Return (X, Y) of the center of cell containing provided text 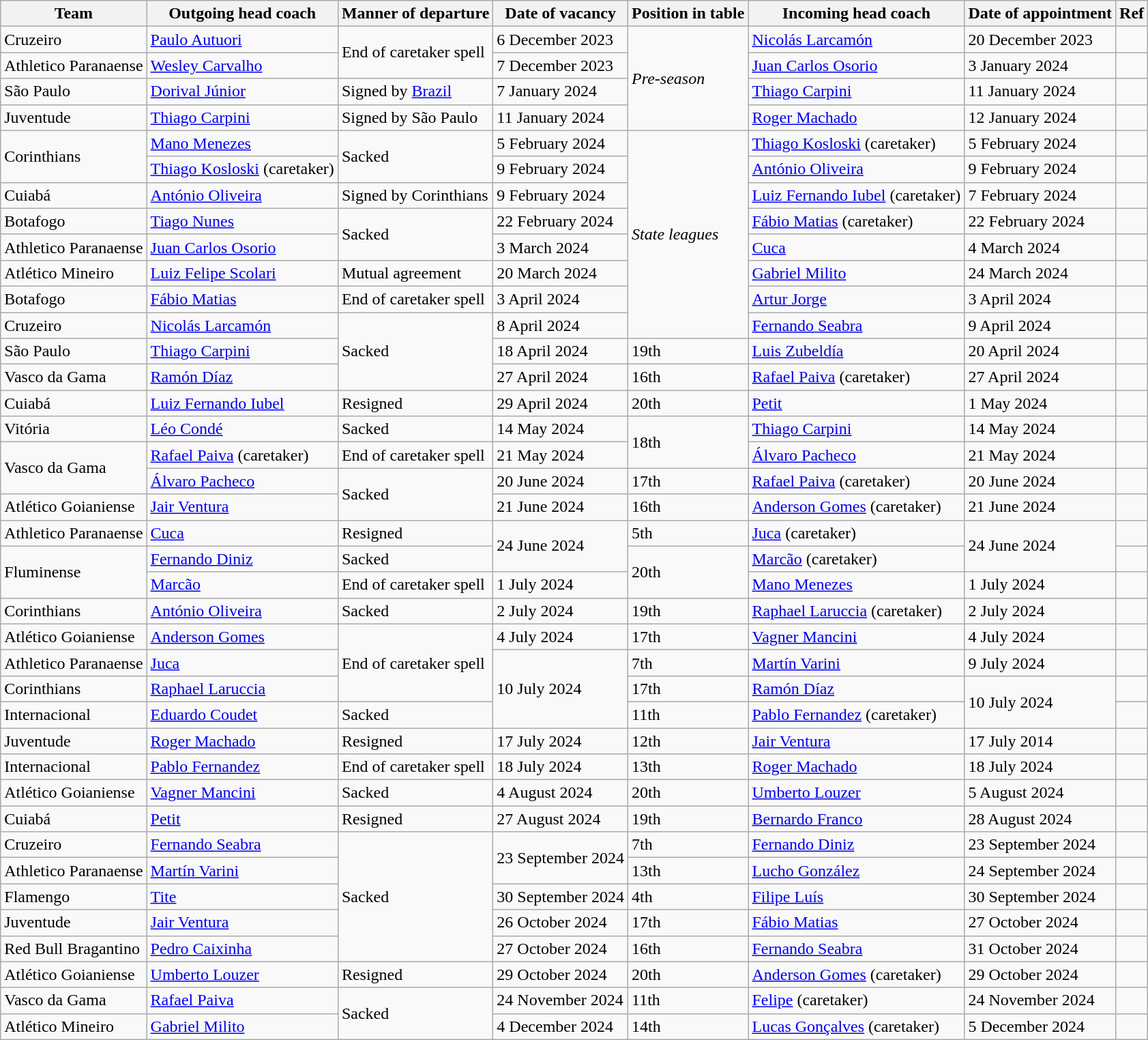
5 December 2024 (1040, 1026)
Raphael Laruccia (242, 689)
24 September 2024 (1040, 871)
Felipe (caretaker) (857, 1000)
Dorival Júnior (242, 91)
Pablo Fernandez (caretaker) (857, 714)
Marcão (242, 585)
9 July 2024 (1040, 663)
Juca (caretaker) (857, 533)
Luis Zubeldía (857, 351)
4th (688, 897)
Mutual agreement (415, 273)
Pre-season (688, 78)
Pedro Caixinha (242, 949)
Rafael Paiva (242, 1000)
Wesley Carvalho (242, 66)
Date of appointment (1040, 14)
Pablo Fernandez (242, 767)
Signed by Corinthians (415, 195)
20 March 2024 (561, 273)
Signed by São Paulo (415, 117)
6 December 2023 (561, 40)
Incoming head coach (857, 14)
Juca (242, 663)
17 July 2014 (1040, 740)
7 January 2024 (561, 91)
Red Bull Bragantino (74, 949)
29 April 2024 (561, 403)
Eduardo Coudet (242, 714)
Signed by Brazil (415, 91)
Marcão (caretaker) (857, 559)
Anderson Gomes (242, 637)
3 January 2024 (1040, 66)
3 March 2024 (561, 247)
7 December 2023 (561, 66)
Raphael Laruccia (caretaker) (857, 611)
20 December 2023 (1040, 40)
12 January 2024 (1040, 117)
Manner of departure (415, 14)
Bernardo Franco (857, 819)
20 April 2024 (1040, 351)
4 December 2024 (561, 1026)
Date of vacancy (561, 14)
31 October 2024 (1040, 949)
4 March 2024 (1040, 247)
18th (688, 442)
Luiz Fernando Iubel (242, 403)
1 May 2024 (1040, 403)
Filipe Luís (857, 897)
Ref (1132, 14)
4 August 2024 (561, 793)
Paulo Autuori (242, 40)
Léo Condé (242, 429)
Luiz Fernando Iubel (caretaker) (857, 195)
Flamengo (74, 897)
24 March 2024 (1040, 273)
26 October 2024 (561, 923)
14th (688, 1026)
Lucas Gonçalves (caretaker) (857, 1026)
Lucho González (857, 871)
18 April 2024 (561, 351)
Tite (242, 897)
7 February 2024 (1040, 195)
12th (688, 740)
State leagues (688, 234)
9 April 2024 (1040, 326)
Fábio Matias (caretaker) (857, 221)
5 August 2024 (1040, 793)
5th (688, 533)
Position in table (688, 14)
17 July 2024 (561, 740)
Team (74, 14)
Artur Jorge (857, 299)
Luiz Felipe Scolari (242, 273)
Tiago Nunes (242, 221)
Fluminense (74, 572)
Vitória (74, 429)
27 August 2024 (561, 819)
8 April 2024 (561, 326)
28 August 2024 (1040, 819)
Outgoing head coach (242, 14)
